Output the [x, y] coordinate of the center of the cell containing the given text.  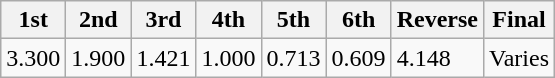
1.900 [98, 58]
1.000 [228, 58]
Final [518, 20]
2nd [98, 20]
5th [294, 20]
3.300 [34, 58]
Reverse [437, 20]
3rd [164, 20]
1.421 [164, 58]
6th [358, 20]
Varies [518, 58]
1st [34, 20]
4th [228, 20]
0.713 [294, 58]
4.148 [437, 58]
0.609 [358, 58]
